Output the (X, Y) coordinate of the center of the cell containing the given text.  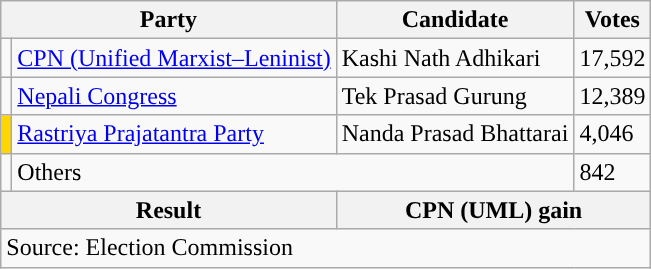
Votes (612, 20)
Kashi Nath Adhikari (455, 58)
Nepali Congress (174, 96)
Candidate (455, 20)
Others (293, 172)
17,592 (612, 58)
Source: Election Commission (326, 248)
Tek Prasad Gurung (455, 96)
CPN (Unified Marxist–Leninist) (174, 58)
CPN (UML) gain (494, 210)
Party (168, 20)
12,389 (612, 96)
Rastriya Prajatantra Party (174, 134)
Result (168, 210)
842 (612, 172)
Nanda Prasad Bhattarai (455, 134)
4,046 (612, 134)
